Detect which cell encompasses the target text, then output its [X, Y] center coordinate. 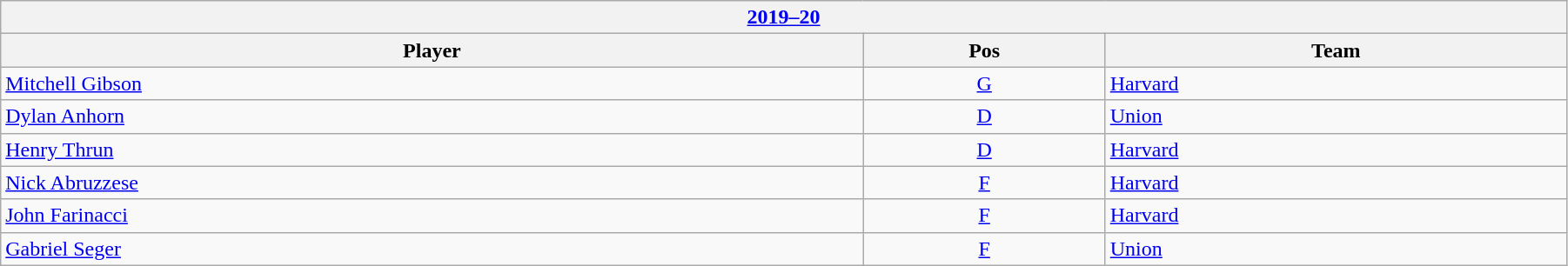
Gabriel Seger [432, 249]
G [984, 83]
Nick Abruzzese [432, 183]
Pos [984, 50]
John Farinacci [432, 216]
Dylan Anhorn [432, 116]
Team [1336, 50]
2019–20 [784, 17]
Henry Thrun [432, 150]
Player [432, 50]
Mitchell Gibson [432, 83]
